Pinpoint the cell where the given text exists, returning its (x, y) midpoint coordinate. 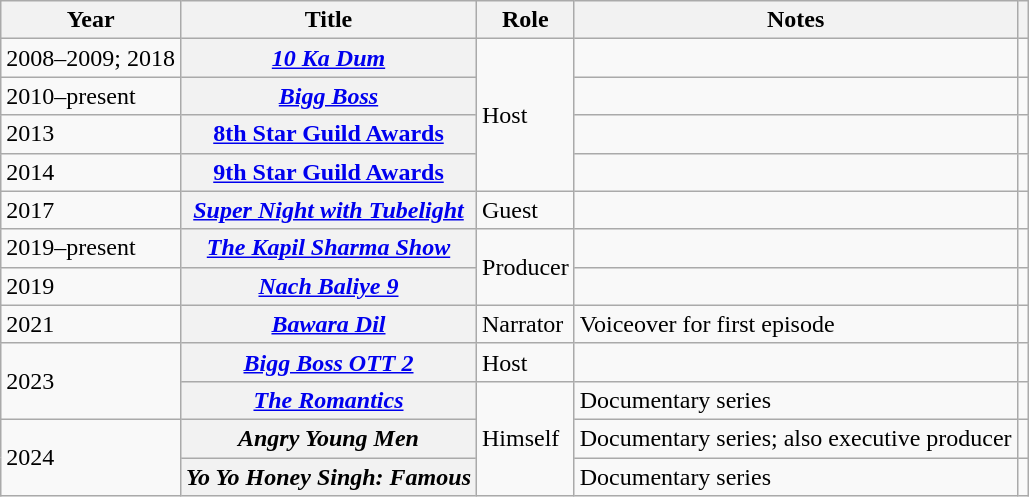
Notes (796, 20)
2021 (91, 324)
2024 (91, 457)
2008–2009; 2018 (91, 58)
Voiceover for first episode (796, 324)
2019–present (91, 248)
Nach Baliye 9 (328, 286)
Guest (526, 210)
Angry Young Men (328, 438)
Bawara Dil (328, 324)
10 Ka Dum (328, 58)
Documentary series; also executive producer (796, 438)
Yo Yo Honey Singh: Famous (328, 477)
9th Star Guild Awards (328, 172)
Title (328, 20)
Narrator (526, 324)
2019 (91, 286)
The Kapil Sharma Show (328, 248)
Bigg Boss OTT 2 (328, 362)
The Romantics (328, 400)
Year (91, 20)
Himself (526, 438)
2017 (91, 210)
2014 (91, 172)
2013 (91, 134)
2010–present (91, 96)
Role (526, 20)
Bigg Boss (328, 96)
Producer (526, 267)
2023 (91, 381)
Super Night with Tubelight (328, 210)
8th Star Guild Awards (328, 134)
